Output the [X, Y] coordinate of the center of the cell containing the given text.  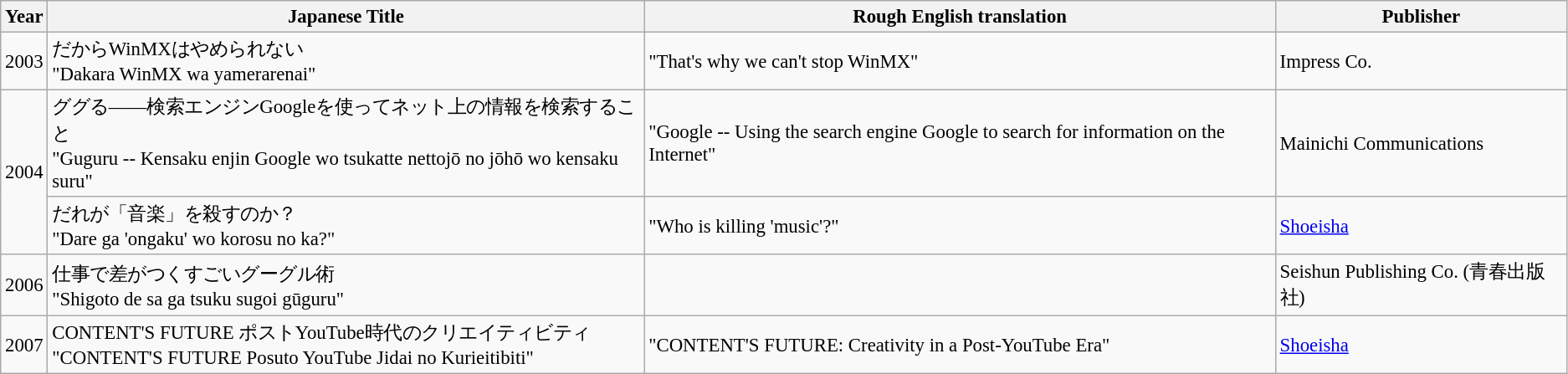
ググる——検索エンジンGoogleを使ってネット上の情報を検索すること"Guguru -- Kensaku enjin Google wo tsukatte nettojō no jōhō wo kensaku suru" [346, 144]
だからWinMXはやめられない"Dakara WinMX wa yamerarenai" [346, 62]
2004 [24, 172]
Mainichi Communications [1421, 144]
Seishun Publishing Co. (青春出版社) [1421, 285]
Publisher [1421, 17]
"CONTENT'S FUTURE: Creativity in a Post-YouTube Era" [960, 345]
Rough English translation [960, 17]
Japanese Title [346, 17]
"Google -- Using the search engine Google to search for information on the Internet" [960, 144]
"That's why we can't stop WinMX" [960, 62]
2003 [24, 62]
Year [24, 17]
Impress Co. [1421, 62]
CONTENT'S FUTURE ポストYouTube時代のクリエイティビティ"CONTENT'S FUTURE Posuto YouTube Jidai no Kurieitibiti" [346, 345]
仕事で差がつくすごいグーグル術"Shigoto de sa ga tsuku sugoi gūguru" [346, 285]
"Who is killing 'music'?" [960, 226]
2007 [24, 345]
だれが「音楽」を殺すのか？"Dare ga 'ongaku' wo korosu no ka?" [346, 226]
2006 [24, 285]
